Capture the cell that displays the provided text and extract its (X, Y) central coordinate. 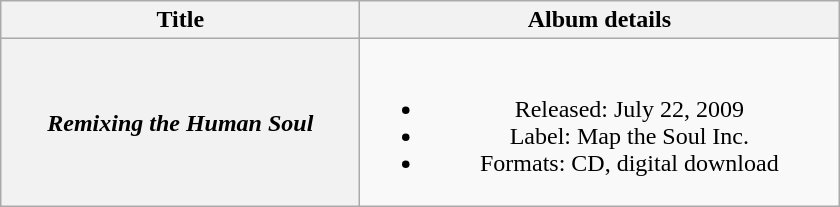
Remixing the Human Soul (180, 122)
Released: July 22, 2009Label: Map the Soul Inc.Formats: CD, digital download (600, 122)
Title (180, 20)
Album details (600, 20)
